Provide the (X, Y) coordinate of the cell's center where the given text is located.  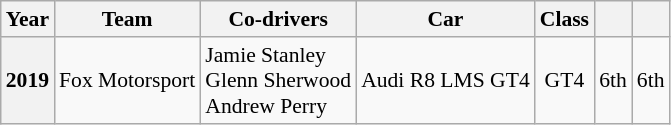
Audi R8 LMS GT4 (446, 80)
Class (564, 19)
Year (28, 19)
GT4 (564, 80)
Co-drivers (278, 19)
Jamie Stanley Glenn Sherwood Andrew Perry (278, 80)
Fox Motorsport (127, 80)
Car (446, 19)
Team (127, 19)
2019 (28, 80)
